Return [x, y] of the center of cell containing provided text 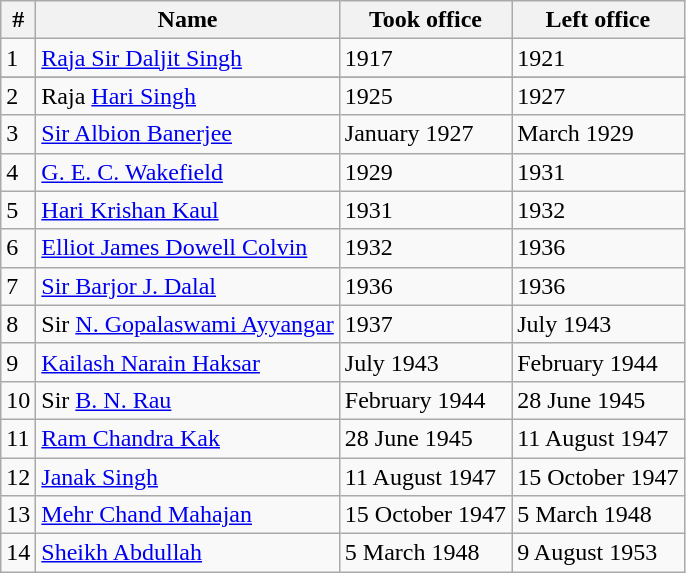
G. E. C. Wakefield [188, 172]
4 [18, 172]
1921 [598, 58]
2 [18, 96]
Hari Krishan Kaul [188, 210]
Janak Singh [188, 477]
Elliot James Dowell Colvin [188, 248]
3 [18, 134]
6 [18, 248]
Kailash Narain Haksar [188, 362]
1929 [425, 172]
Sir N. Gopalaswami Ayyangar [188, 324]
1 [18, 58]
Left office [598, 20]
January 1927 [425, 134]
Raja Sir Daljit Singh [188, 58]
Sir Albion Banerjee [188, 134]
14 [18, 553]
9 August 1953 [598, 553]
# [18, 20]
1937 [425, 324]
Took office [425, 20]
7 [18, 286]
12 [18, 477]
Raja Hari Singh [188, 96]
11 [18, 438]
9 [18, 362]
Sir B. N. Rau [188, 400]
1925 [425, 96]
Ram Chandra Kak [188, 438]
5 [18, 210]
8 [18, 324]
1917 [425, 58]
1927 [598, 96]
Sheikh Abdullah [188, 553]
10 [18, 400]
March 1929 [598, 134]
13 [18, 515]
Sir Barjor J. Dalal [188, 286]
Name [188, 20]
Mehr Chand Mahajan [188, 515]
